Return the [X, Y] coordinate for the center point of the cell that contains the specified text.  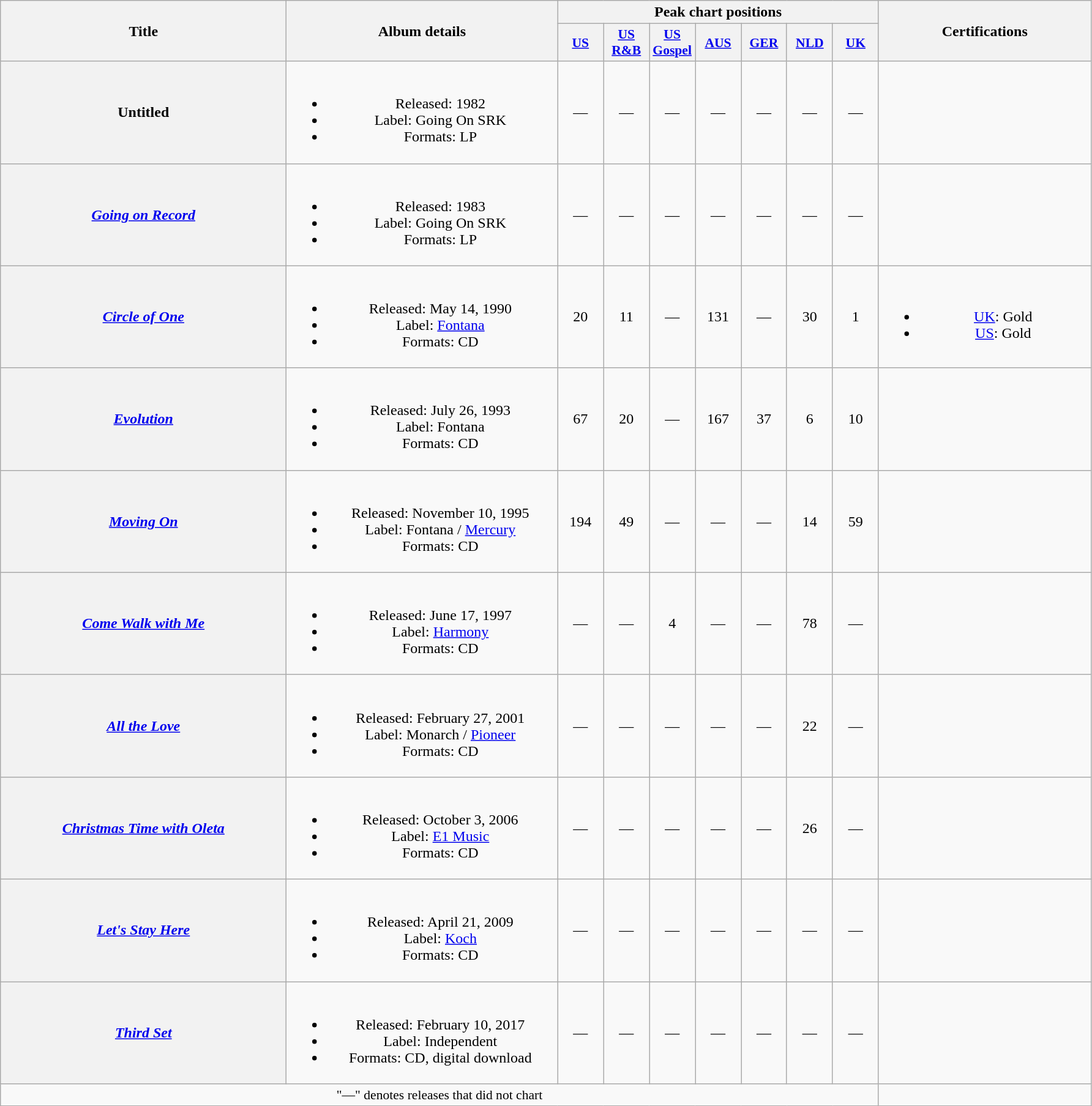
Peak chart positions [718, 12]
59 [856, 521]
67 [580, 419]
14 [809, 521]
UK: GoldUS: Gold [984, 317]
US Gospel [672, 43]
Let's Stay Here [143, 930]
26 [809, 828]
Evolution [143, 419]
37 [764, 419]
78 [809, 623]
49 [627, 521]
1 [856, 317]
Released: July 26, 1993Label: FontanaFormats: CD [422, 419]
Released: 1983Label: Going On SRKFormats: LP [422, 214]
AUS [719, 43]
Released: October 3, 2006Label: E1 MusicFormats: CD [422, 828]
30 [809, 317]
Album details [422, 31]
22 [809, 726]
Come Walk with Me [143, 623]
Released: June 17, 1997Label: HarmonyFormats: CD [422, 623]
Untitled [143, 113]
GER [764, 43]
Third Set [143, 1033]
Circle of One [143, 317]
All the Love [143, 726]
Title [143, 31]
4 [672, 623]
NLD [809, 43]
194 [580, 521]
6 [809, 419]
Released: May 14, 1990Label: FontanaFormats: CD [422, 317]
UK [856, 43]
"—" denotes releases that did not chart [439, 1095]
USR&B [627, 43]
Released: 1982Label: Going On SRKFormats: LP [422, 113]
Released: April 21, 2009Label: KochFormats: CD [422, 930]
Released: February 10, 2017Label: IndependentFormats: CD, digital download [422, 1033]
Certifications [984, 31]
Released: February 27, 2001Label: Monarch / PioneerFormats: CD [422, 726]
131 [719, 317]
Christmas Time with Oleta [143, 828]
10 [856, 419]
Released: November 10, 1995Label: Fontana / MercuryFormats: CD [422, 521]
11 [627, 317]
167 [719, 419]
Moving On [143, 521]
US [580, 43]
Going on Record [143, 214]
